From the cell containing the given text, extract its center point as [x, y] coordinate. 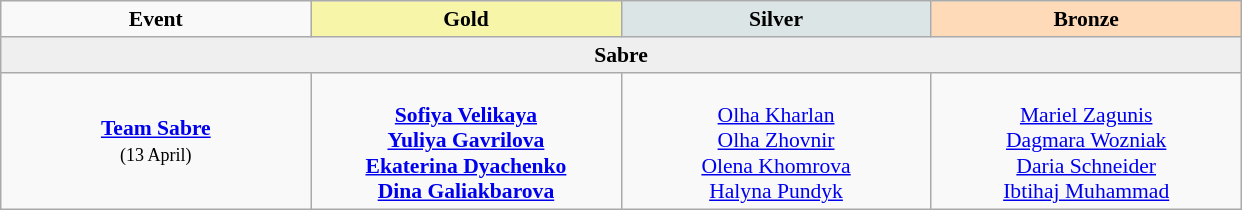
Event [156, 19]
Team Sabre (13 April) [156, 141]
Olha KharlanOlha ZhovnirOlena KhomrovaHalyna Pundyk [776, 141]
Silver [776, 19]
Bronze [1086, 19]
Gold [466, 19]
Sabre [621, 55]
Sofiya VelikayaYuliya GavrilovaEkaterina DyachenkoDina Galiakbarova [466, 141]
Mariel ZagunisDagmara WozniakDaria SchneiderIbtihaj Muhammad [1086, 141]
